For the text-containing cell, return its midpoint in [X, Y] coordinate format. 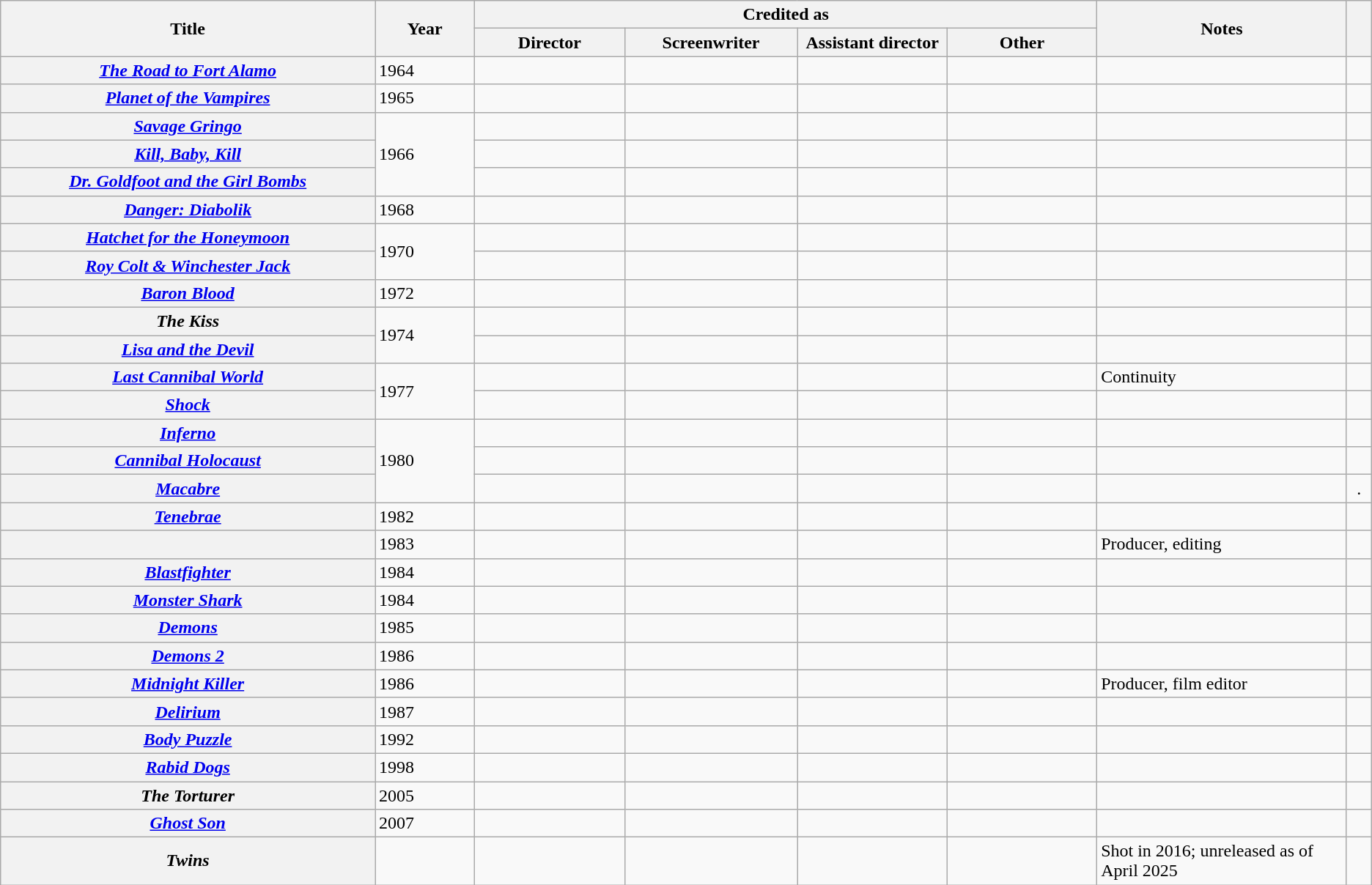
Title [188, 29]
Roy Colt & Winchester Jack [188, 265]
1974 [425, 335]
1972 [425, 293]
1966 [425, 154]
Rabid Dogs [188, 767]
Other [1022, 42]
1987 [425, 711]
Credited as [786, 15]
Producer, editing [1222, 544]
Last Cannibal World [188, 377]
2005 [425, 795]
Year [425, 29]
Hatchet for the Honeymoon [188, 237]
Twins [188, 862]
Macabre [188, 489]
Delirium [188, 711]
1980 [425, 461]
Blastfighter [188, 572]
The Kiss [188, 321]
1992 [425, 739]
Savage Gringo [188, 126]
Demons 2 [188, 656]
Continuity [1222, 377]
Inferno [188, 433]
Baron Blood [188, 293]
1985 [425, 628]
Dr. Goldfoot and the Girl Bombs [188, 182]
1983 [425, 544]
1968 [425, 210]
1977 [425, 391]
1970 [425, 251]
Notes [1222, 29]
Cannibal Holocaust [188, 461]
Screenwriter [711, 42]
1982 [425, 516]
Midnight Killer [188, 684]
Tenebrae [188, 516]
The Road to Fort Alamo [188, 70]
1998 [425, 767]
Demons [188, 628]
2007 [425, 823]
. [1359, 489]
Ghost Son [188, 823]
Planet of the Vampires [188, 98]
Danger: Diabolik [188, 210]
The Torturer [188, 795]
Kill, Baby, Kill [188, 154]
Director [550, 42]
1964 [425, 70]
Producer, film editor [1222, 684]
Assistant director [872, 42]
Lisa and the Devil [188, 349]
1965 [425, 98]
Monster Shark [188, 600]
Shock [188, 405]
Body Puzzle [188, 739]
Shot in 2016; unreleased as of April 2025 [1222, 862]
